Return the [X, Y] coordinate for the center point of the cell that contains the specified text.  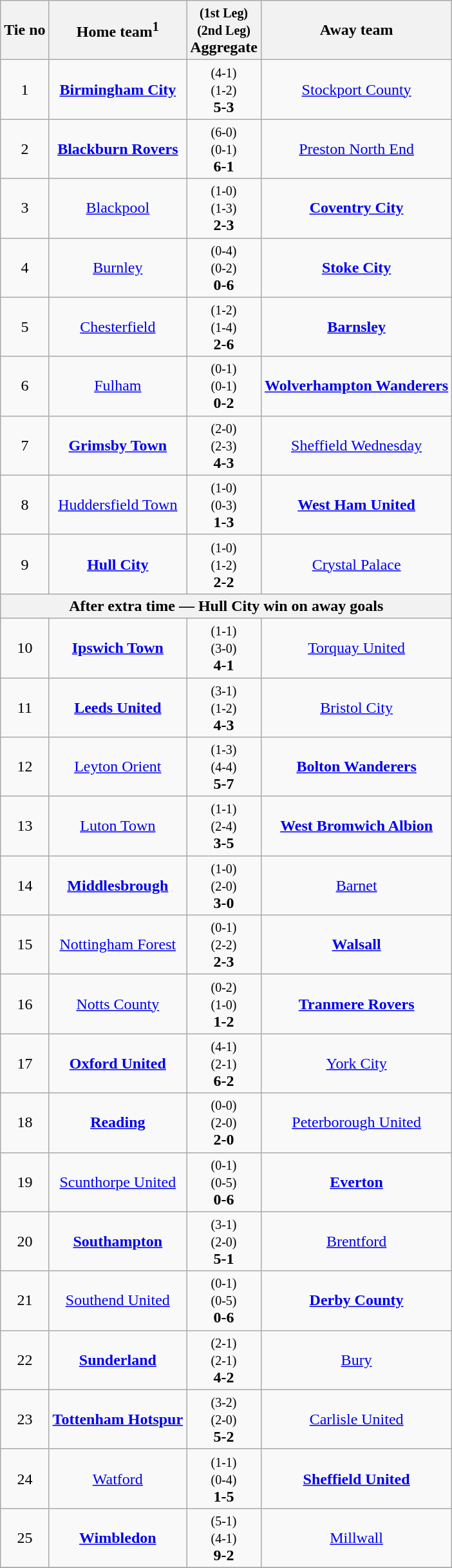
Birmingham City [118, 90]
(4-1) (2-1) 6-2 [224, 1063]
Barnet [357, 886]
10 [24, 648]
Walsall [357, 945]
16 [24, 1004]
21 [24, 1301]
3 [24, 208]
8 [24, 505]
Luton Town [118, 826]
(4-1) (1-2) 5-3 [224, 90]
Torquay United [357, 648]
6 [24, 386]
Leyton Orient [118, 767]
Preston North End [357, 149]
Wolverhampton Wanderers [357, 386]
Notts County [118, 1004]
(6-0) (0-1) 6-1 [224, 149]
Hull City [118, 564]
20 [24, 1241]
Huddersfield Town [118, 505]
(3-1) (1-2) 4-3 [224, 708]
Barnsley [357, 327]
(0-4) (0-2) 0-6 [224, 267]
Peterborough United [357, 1123]
Blackpool [118, 208]
(1-3) (4-4) 5-7 [224, 767]
(1-1) (3-0) 4-1 [224, 648]
Crystal Palace [357, 564]
Chesterfield [118, 327]
14 [24, 886]
Southampton [118, 1241]
Burnley [118, 267]
Middlesbrough [118, 886]
(0-0) (2-0) 2-0 [224, 1123]
24 [24, 1478]
2 [24, 149]
19 [24, 1182]
Sheffield United [357, 1478]
(0-2) (1-0) 1-2 [224, 1004]
Leeds United [118, 708]
West Ham United [357, 505]
1 [24, 90]
(2-0) (2-3) 4-3 [224, 445]
(1-1) (2-4) 3-5 [224, 826]
(1-0) (2-0) 3-0 [224, 886]
(0-1) (0-1) 0-2 [224, 386]
Stoke City [357, 267]
Derby County [357, 1301]
9 [24, 564]
Blackburn Rovers [118, 149]
Reading [118, 1123]
West Bromwich Albion [357, 826]
18 [24, 1123]
(5-1) (4-1) 9-2 [224, 1538]
Ipswich Town [118, 648]
Tie no [24, 30]
Brentford [357, 1241]
5 [24, 327]
Carlisle United [357, 1419]
(1-0) (0-3) 1-3 [224, 505]
(0-1) (2-2) 2-3 [224, 945]
Watford [118, 1478]
22 [24, 1360]
Wimbledon [118, 1538]
Stockport County [357, 90]
(1st Leg) (2nd Leg) Aggregate [224, 30]
Fulham [118, 386]
4 [24, 267]
25 [24, 1538]
(2-1) (2-1) 4-2 [224, 1360]
Millwall [357, 1538]
Coventry City [357, 208]
Nottingham Forest [118, 945]
13 [24, 826]
Bristol City [357, 708]
Southend United [118, 1301]
Oxford United [118, 1063]
(1-2) (1-4) 2-6 [224, 327]
(3-2) (2-0) 5-2 [224, 1419]
7 [24, 445]
(1-0) (1-2) 2-2 [224, 564]
York City [357, 1063]
After extra time — Hull City win on away goals [227, 606]
Tranmere Rovers [357, 1004]
Bury [357, 1360]
Tottenham Hotspur [118, 1419]
Sheffield Wednesday [357, 445]
11 [24, 708]
Grimsby Town [118, 445]
15 [24, 945]
Everton [357, 1182]
(1-1) (0-4) 1-5 [224, 1478]
Home team1 [118, 30]
Away team [357, 30]
Bolton Wanderers [357, 767]
17 [24, 1063]
Scunthorpe United [118, 1182]
(3-1) (2-0) 5-1 [224, 1241]
Sunderland [118, 1360]
12 [24, 767]
23 [24, 1419]
(1-0) (1-3) 2-3 [224, 208]
